Scan for the cell matching the given text and deliver its [X, Y] coordinate at center. 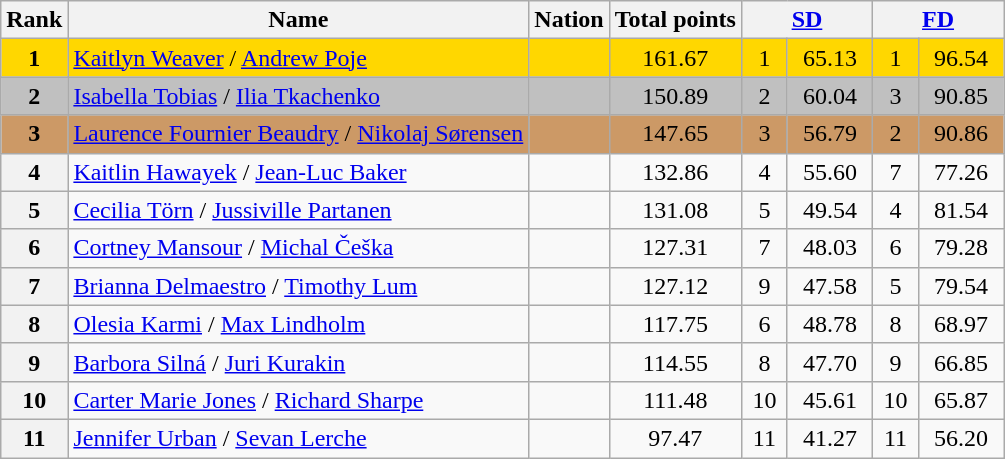
111.48 [675, 400]
65.87 [960, 400]
FD [938, 20]
47.58 [830, 286]
45.61 [830, 400]
Carter Marie Jones / Richard Sharpe [298, 400]
41.27 [830, 438]
56.79 [830, 134]
127.12 [675, 286]
79.28 [960, 248]
48.78 [830, 324]
Total points [675, 20]
66.85 [960, 362]
Cortney Mansour / Michal Češka [298, 248]
114.55 [675, 362]
Laurence Fournier Beaudry / Nikolaj Sørensen [298, 134]
Cecilia Törn / Jussiville Partanen [298, 210]
150.89 [675, 96]
97.47 [675, 438]
117.75 [675, 324]
56.20 [960, 438]
Jennifer Urban / Sevan Lerche [298, 438]
Name [298, 20]
SD [806, 20]
Rank [34, 20]
68.97 [960, 324]
132.86 [675, 172]
90.86 [960, 134]
127.31 [675, 248]
90.85 [960, 96]
77.26 [960, 172]
65.13 [830, 58]
55.60 [830, 172]
131.08 [675, 210]
48.03 [830, 248]
60.04 [830, 96]
147.65 [675, 134]
96.54 [960, 58]
47.70 [830, 362]
Isabella Tobias / Ilia Tkachenko [298, 96]
Nation [569, 20]
81.54 [960, 210]
79.54 [960, 286]
Kaitlin Hawayek / Jean-Luc Baker [298, 172]
Olesia Karmi / Max Lindholm [298, 324]
Barbora Silná / Juri Kurakin [298, 362]
49.54 [830, 210]
Kaitlyn Weaver / Andrew Poje [298, 58]
161.67 [675, 58]
Brianna Delmaestro / Timothy Lum [298, 286]
